Return the [X, Y] coordinate for the center point of the cell that contains the specified text.  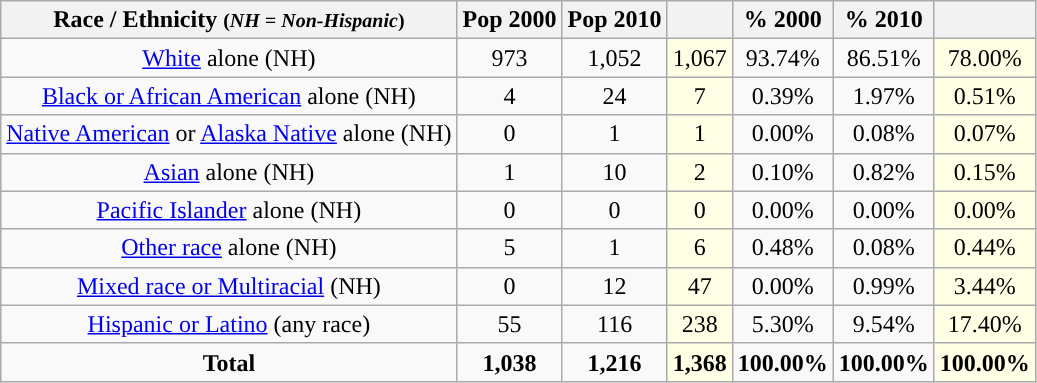
Total [229, 362]
238 [700, 324]
1.97% [884, 96]
0.15% [984, 172]
0.39% [782, 96]
1,067 [700, 58]
Mixed race or Multiracial (NH) [229, 286]
0.07% [984, 134]
Asian alone (NH) [229, 172]
973 [510, 58]
Pop 2000 [510, 20]
1,052 [614, 58]
Pop 2010 [614, 20]
47 [700, 286]
0.44% [984, 248]
24 [614, 96]
3.44% [984, 286]
55 [510, 324]
% 2010 [884, 20]
Native American or Alaska Native alone (NH) [229, 134]
1,216 [614, 362]
4 [510, 96]
Hispanic or Latino (any race) [229, 324]
0.48% [782, 248]
Black or African American alone (NH) [229, 96]
Other race alone (NH) [229, 248]
78.00% [984, 58]
1,368 [700, 362]
9.54% [884, 324]
White alone (NH) [229, 58]
0.82% [884, 172]
Pacific Islander alone (NH) [229, 210]
0.99% [884, 286]
0.10% [782, 172]
86.51% [884, 58]
2 [700, 172]
7 [700, 96]
10 [614, 172]
% 2000 [782, 20]
116 [614, 324]
12 [614, 286]
1,038 [510, 362]
17.40% [984, 324]
6 [700, 248]
5.30% [782, 324]
5 [510, 248]
93.74% [782, 58]
0.51% [984, 96]
Race / Ethnicity (NH = Non-Hispanic) [229, 20]
